Find where the given text appears and provide that cell's center as (x, y) coordinate. 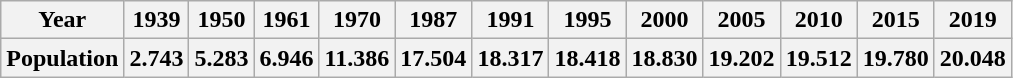
Population (62, 58)
19.202 (742, 58)
1987 (434, 20)
20.048 (972, 58)
2005 (742, 20)
2.743 (156, 58)
2015 (896, 20)
1950 (222, 20)
5.283 (222, 58)
18.418 (588, 58)
1991 (510, 20)
18.317 (510, 58)
1970 (357, 20)
1995 (588, 20)
11.386 (357, 58)
2000 (664, 20)
2019 (972, 20)
6.946 (286, 58)
19.780 (896, 58)
Year (62, 20)
1939 (156, 20)
17.504 (434, 58)
19.512 (818, 58)
1961 (286, 20)
2010 (818, 20)
18.830 (664, 58)
